Return (X, Y) of the center of cell containing provided text 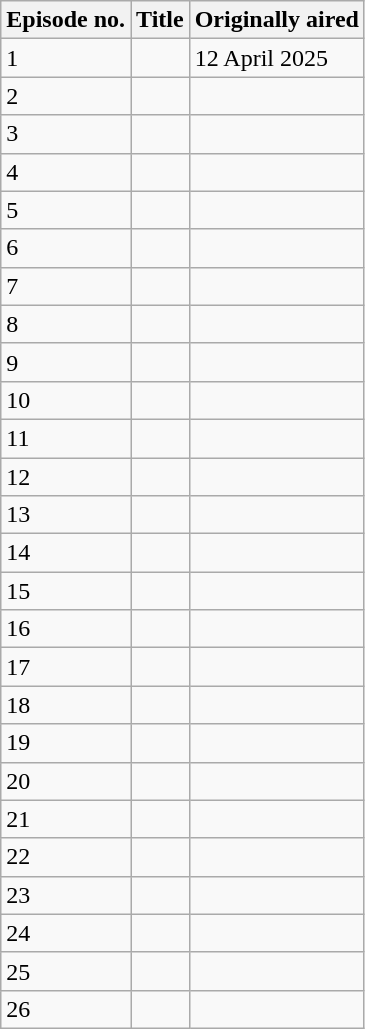
5 (66, 210)
18 (66, 705)
26 (66, 1009)
10 (66, 400)
8 (66, 324)
Originally aired (276, 20)
19 (66, 743)
6 (66, 248)
Episode no. (66, 20)
24 (66, 933)
12 (66, 477)
1 (66, 58)
14 (66, 553)
22 (66, 857)
11 (66, 438)
7 (66, 286)
3 (66, 134)
21 (66, 819)
25 (66, 971)
17 (66, 667)
15 (66, 591)
Title (160, 20)
4 (66, 172)
16 (66, 629)
2 (66, 96)
13 (66, 515)
20 (66, 781)
12 April 2025 (276, 58)
23 (66, 895)
9 (66, 362)
